Return the (x, y) coordinate for the center point of the cell that contains the specified text.  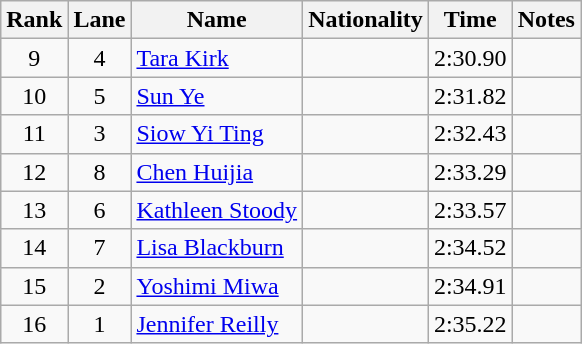
Notes (546, 20)
Chen Huijia (217, 172)
Tara Kirk (217, 58)
2 (100, 286)
2:35.22 (470, 324)
15 (34, 286)
2:33.57 (470, 210)
12 (34, 172)
Jennifer Reilly (217, 324)
2:31.82 (470, 96)
11 (34, 134)
Sun Ye (217, 96)
Nationality (366, 20)
2:32.43 (470, 134)
16 (34, 324)
6 (100, 210)
3 (100, 134)
2:33.29 (470, 172)
Siow Yi Ting (217, 134)
1 (100, 324)
8 (100, 172)
Time (470, 20)
13 (34, 210)
7 (100, 248)
10 (34, 96)
14 (34, 248)
2:34.91 (470, 286)
4 (100, 58)
Rank (34, 20)
Lisa Blackburn (217, 248)
Lane (100, 20)
5 (100, 96)
Kathleen Stoody (217, 210)
Yoshimi Miwa (217, 286)
2:30.90 (470, 58)
Name (217, 20)
9 (34, 58)
2:34.52 (470, 248)
